Return [x, y] of the center of cell containing provided text 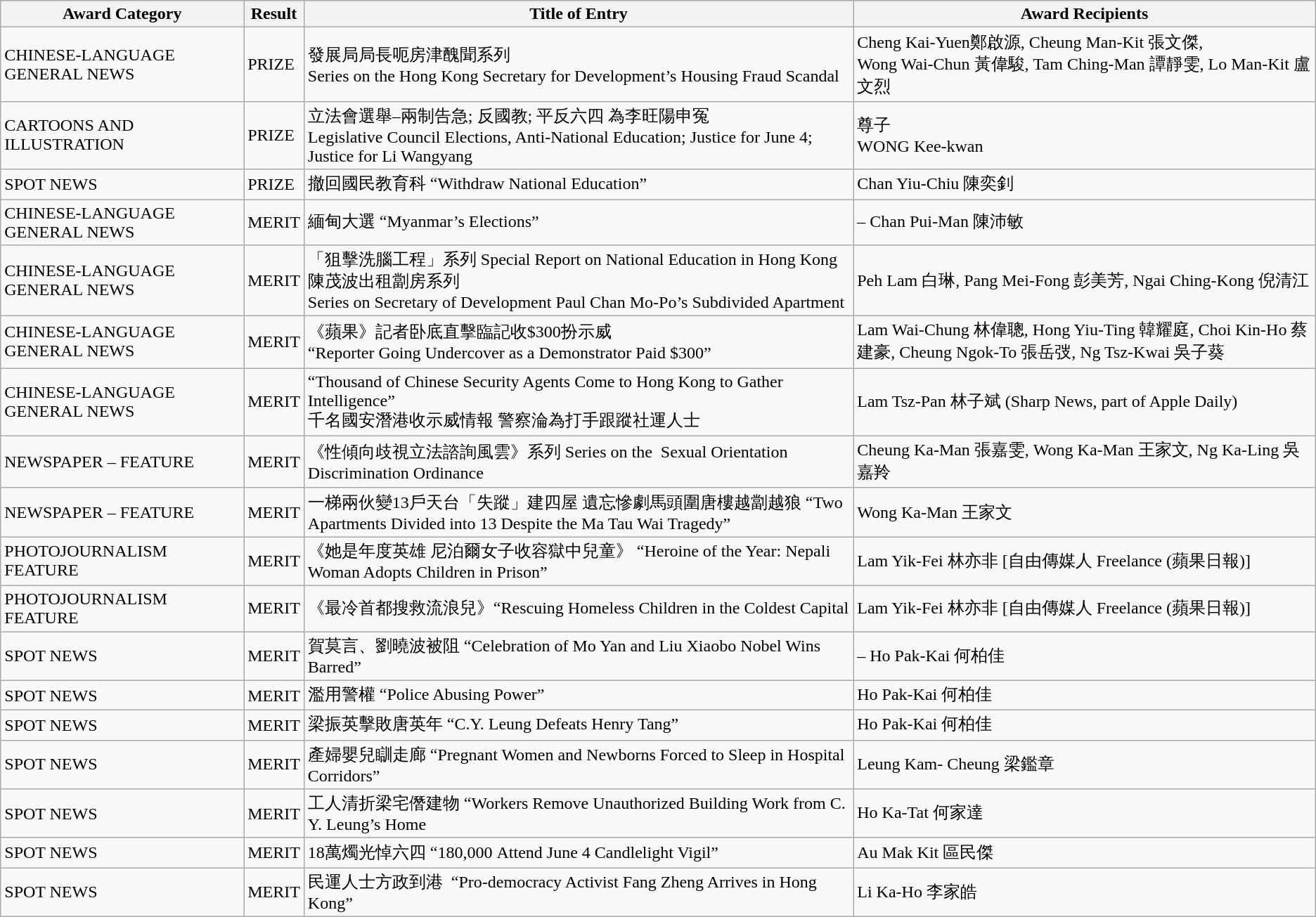
Au Mak Kit 區民傑 [1085, 853]
一梯兩伙變13戶天台「失蹤」建四屋 遺忘慘劇馬頭圍唐樓越劏越狼 “Two Apartments Divided into 13 Despite the Ma Tau Wai Tragedy” [578, 512]
Title of Entry [578, 14]
《她是年度英雄 尼泊爾女子收容獄中兒童》 “Heroine of the Year: Nepali Woman Adopts Children in Prison” [578, 561]
CARTOONS AND ILLUSTRATION [122, 135]
發展局局長呃房津醜聞系列Series on the Hong Kong Secretary for Development’s Housing Fraud Scandal [578, 65]
產婦嬰兒瞓走廊 “Pregnant Women and Newborns Forced to Sleep in Hospital Corridors” [578, 765]
Peh Lam 白琳, Pang Mei-Fong 彭美芳, Ngai Ching-Kong 倪清江 [1085, 281]
撤回國民教育科 “Withdraw National Education” [578, 184]
“Thousand of Chinese Security Agents Come to Hong Kong to Gather Intelligence”千名國安潛港收示威情報 警察淪為打手跟蹤社運人士 [578, 402]
Chan Yiu-Chiu 陳奕釗 [1085, 184]
– Chan Pui-Man 陳沛敏 [1085, 222]
Lam Tsz-Pan 林子斌 (Sharp News, part of Apple Daily) [1085, 402]
Lam Wai-Chung 林偉聰, Hong Yiu-Ting 韓耀庭, Choi Kin-Ho 蔡建豪, Cheung Ngok-To 張岳弢, Ng Tsz-Kwai 吳子葵 [1085, 342]
工人清折梁宅僭建物 “Workers Remove Unauthorized Building Work from C. Y. Leung’s Home [578, 814]
「狙擊洗腦工程」系列 Special Report on National Education in Hong Kong陳茂波出租劏房系列Series on Secretary of Development Paul Chan Mo-Po’s Subdivided Apartment [578, 281]
《性傾向歧視立法諮詢風雲》系列 Series on the Sexual Orientation Discrimination Ordinance [578, 462]
Wong Ka-Man 王家文 [1085, 512]
Award Recipients [1085, 14]
梁振英擊敗唐英年 “C.Y. Leung Defeats Henry Tang” [578, 725]
賀莫言、劉曉波被阻 “Celebration of Mo Yan and Liu Xiaobo Nobel Wins Barred” [578, 656]
18萬燭光悼六四 “180,000 Attend June 4 Candlelight Vigil” [578, 853]
Cheung Ka-Man 張嘉雯, Wong Ka-Man 王家文, Ng Ka-Ling 吳嘉羚 [1085, 462]
Result [274, 14]
《最冷首都搜救流浪兒》“Rescuing Homeless Children in the Coldest Capital [578, 609]
《蘋果》記者卧底直擊臨記收$300扮示威“Reporter Going Undercover as a Demonstrator Paid $300” [578, 342]
Award Category [122, 14]
Li Ka-Ho 李家皓 [1085, 892]
Ho Ka-Tat 何家達 [1085, 814]
緬甸大選 “Myanmar’s Elections” [578, 222]
Leung Kam- Cheung 梁鑑章 [1085, 765]
立法會選舉–兩制告急; 反國教; 平反六四 為李旺陽申冤Legislative Council Elections, Anti-National Education; Justice for June 4; Justice for Li Wangyang [578, 135]
– Ho Pak-Kai 何柏佳 [1085, 656]
Cheng Kai-Yuen鄭啟源, Cheung Man-Kit 張文傑,Wong Wai-Chun 黃偉駿, Tam Ching-Man 譚靜雯, Lo Man-Kit 盧文烈 [1085, 65]
尊子WONG Kee-kwan [1085, 135]
民運人士方政到港 “Pro-democracy Activist Fang Zheng Arrives in Hong Kong” [578, 892]
濫用警權 “Police Abusing Power” [578, 696]
